Capture the cell that displays the provided text and extract its (x, y) central coordinate. 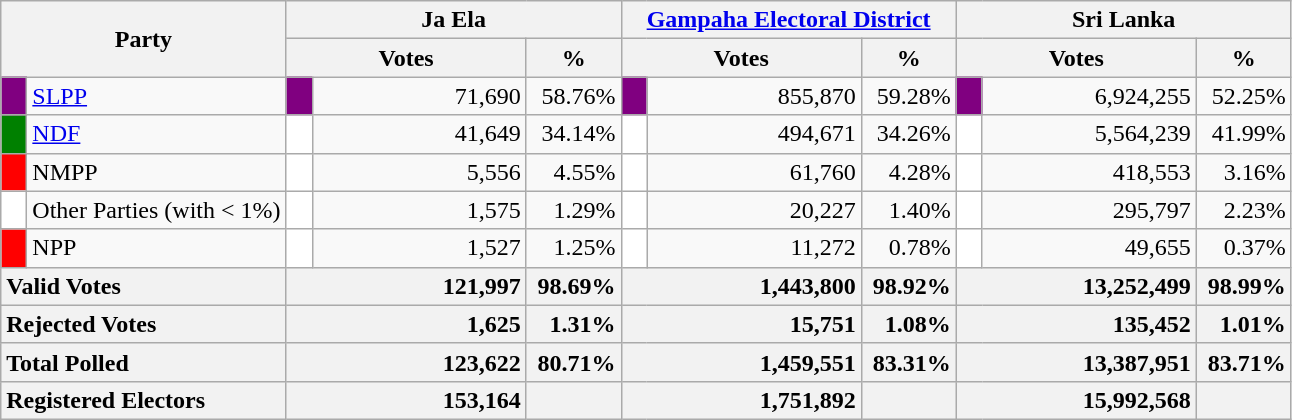
20,227 (754, 210)
135,452 (1076, 324)
59.28% (908, 96)
61,760 (754, 172)
1.01% (1244, 324)
NDF (156, 134)
5,564,239 (1089, 134)
295,797 (1089, 210)
34.26% (908, 134)
3.16% (1244, 172)
80.71% (574, 362)
5,556 (419, 172)
41,649 (419, 134)
1,459,551 (741, 362)
SLPP (156, 96)
Gampaha Electoral District (788, 20)
1,625 (406, 324)
6,924,255 (1089, 96)
49,655 (1089, 248)
98.92% (908, 286)
1.40% (908, 210)
58.76% (574, 96)
NPP (156, 248)
123,622 (406, 362)
153,164 (406, 400)
Registered Electors (144, 400)
0.37% (1244, 248)
Rejected Votes (144, 324)
Valid Votes (144, 286)
1,443,800 (741, 286)
Party (144, 39)
Total Polled (144, 362)
11,272 (754, 248)
Ja Ela (454, 20)
1,751,892 (741, 400)
1.08% (908, 324)
41.99% (1244, 134)
1,527 (419, 248)
1.29% (574, 210)
15,751 (741, 324)
4.28% (908, 172)
494,671 (754, 134)
83.71% (1244, 362)
13,387,951 (1076, 362)
13,252,499 (1076, 286)
15,992,568 (1076, 400)
Other Parties (with < 1%) (156, 210)
Sri Lanka (1124, 20)
83.31% (908, 362)
98.69% (574, 286)
0.78% (908, 248)
NMPP (156, 172)
1.25% (574, 248)
52.25% (1244, 96)
121,997 (406, 286)
418,553 (1089, 172)
71,690 (419, 96)
2.23% (1244, 210)
98.99% (1244, 286)
34.14% (574, 134)
4.55% (574, 172)
1.31% (574, 324)
1,575 (419, 210)
855,870 (754, 96)
